Scan for the cell matching the given text and deliver its (x, y) coordinate at center. 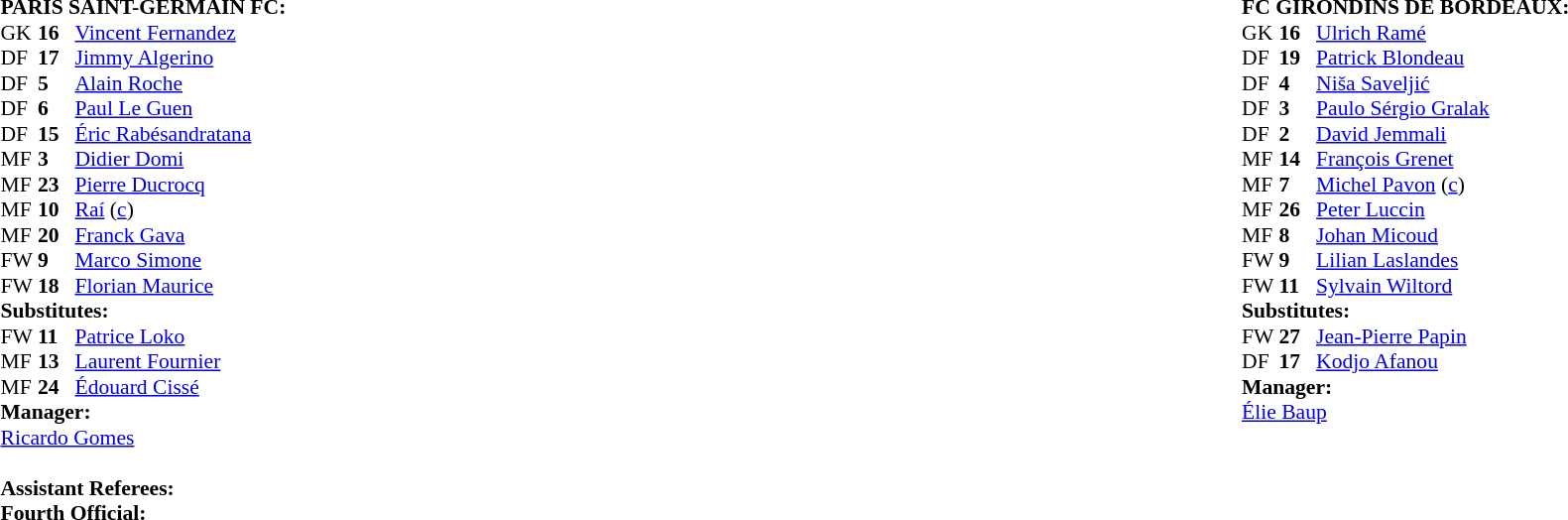
18 (57, 286)
2 (1298, 134)
Manager: (143, 412)
4 (1298, 83)
Jimmy Algerino (181, 59)
24 (57, 387)
26 (1298, 209)
Patrice Loko (181, 336)
Pierre Ducrocq (181, 185)
Paul Le Guen (181, 108)
5 (57, 83)
Édouard Cissé (181, 387)
Substitutes: (143, 311)
8 (1298, 235)
15 (57, 134)
Laurent Fournier (181, 362)
Vincent Fernandez (181, 33)
Florian Maurice (181, 286)
10 (57, 209)
20 (57, 235)
13 (57, 362)
7 (1298, 185)
27 (1298, 336)
Alain Roche (181, 83)
14 (1298, 160)
19 (1298, 59)
Didier Domi (181, 160)
23 (57, 185)
Marco Simone (181, 261)
Éric Rabésandratana (181, 134)
Raí (c) (181, 209)
Franck Gava (181, 235)
6 (57, 108)
